Scan for the cell matching the given text and deliver its [X, Y] coordinate at center. 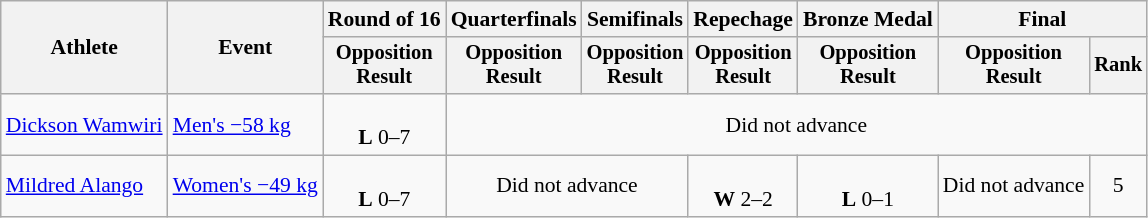
5 [1118, 186]
Women's −49 kg [246, 186]
Repechage [743, 19]
Quarterfinals [514, 19]
Mildred Alango [84, 186]
L 0–1 [868, 186]
Dickson Wamwiri [84, 124]
Semifinals [636, 19]
Round of 16 [384, 19]
W 2–2 [743, 186]
Men's −58 kg [246, 124]
Bronze Medal [868, 19]
Final [1042, 19]
Rank [1118, 66]
Event [246, 48]
Athlete [84, 48]
